Scan for the cell matching the given text and deliver its (X, Y) coordinate at center. 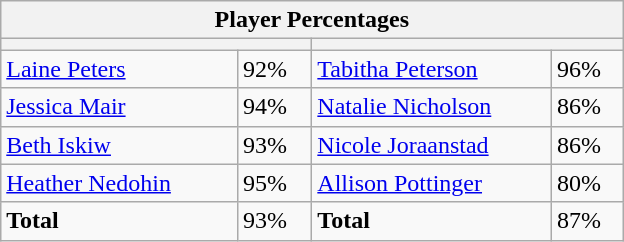
Player Percentages (312, 20)
94% (275, 107)
Tabitha Peterson (432, 69)
Natalie Nicholson (432, 107)
96% (588, 69)
92% (275, 69)
Nicole Joraanstad (432, 145)
Allison Pottinger (432, 183)
80% (588, 183)
95% (275, 183)
Heather Nedohin (120, 183)
Beth Iskiw (120, 145)
87% (588, 221)
Laine Peters (120, 69)
Jessica Mair (120, 107)
